Return (X, Y) of the center of cell containing provided text 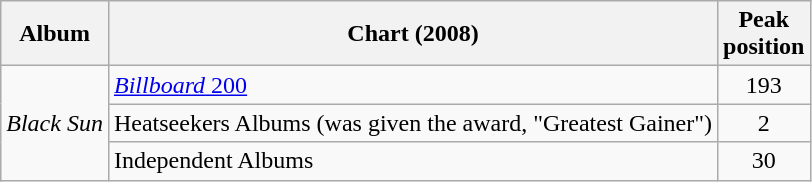
Peakposition (764, 34)
Independent Albums (412, 161)
Album (55, 34)
2 (764, 123)
Black Sun (55, 123)
Heatseekers Albums (was given the award, "Greatest Gainer") (412, 123)
30 (764, 161)
Billboard 200 (412, 85)
Chart (2008) (412, 34)
193 (764, 85)
